Pinpoint the cell where the given text exists, returning its (x, y) midpoint coordinate. 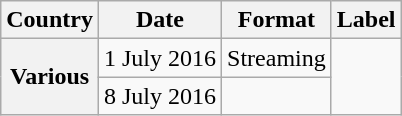
Label (366, 20)
Various (50, 77)
Country (50, 20)
Format (277, 20)
Date (160, 20)
1 July 2016 (160, 58)
8 July 2016 (160, 96)
Streaming (277, 58)
